Extract the [x, y] coordinate from the center of the cell holding the provided text.  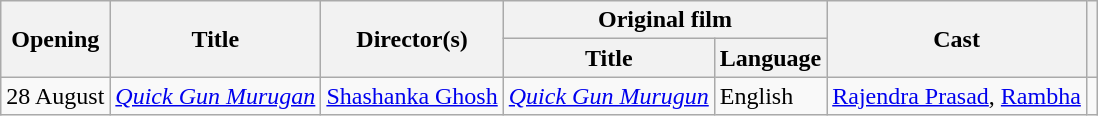
Quick Gun Murugun [608, 96]
Opening [56, 39]
Language [770, 58]
Rajendra Prasad, Rambha [957, 96]
Cast [957, 39]
Original film [664, 20]
English [770, 96]
Quick Gun Murugan [216, 96]
28 August [56, 96]
Director(s) [412, 39]
Shashanka Ghosh [412, 96]
